Return (X, Y) of the center of cell containing provided text 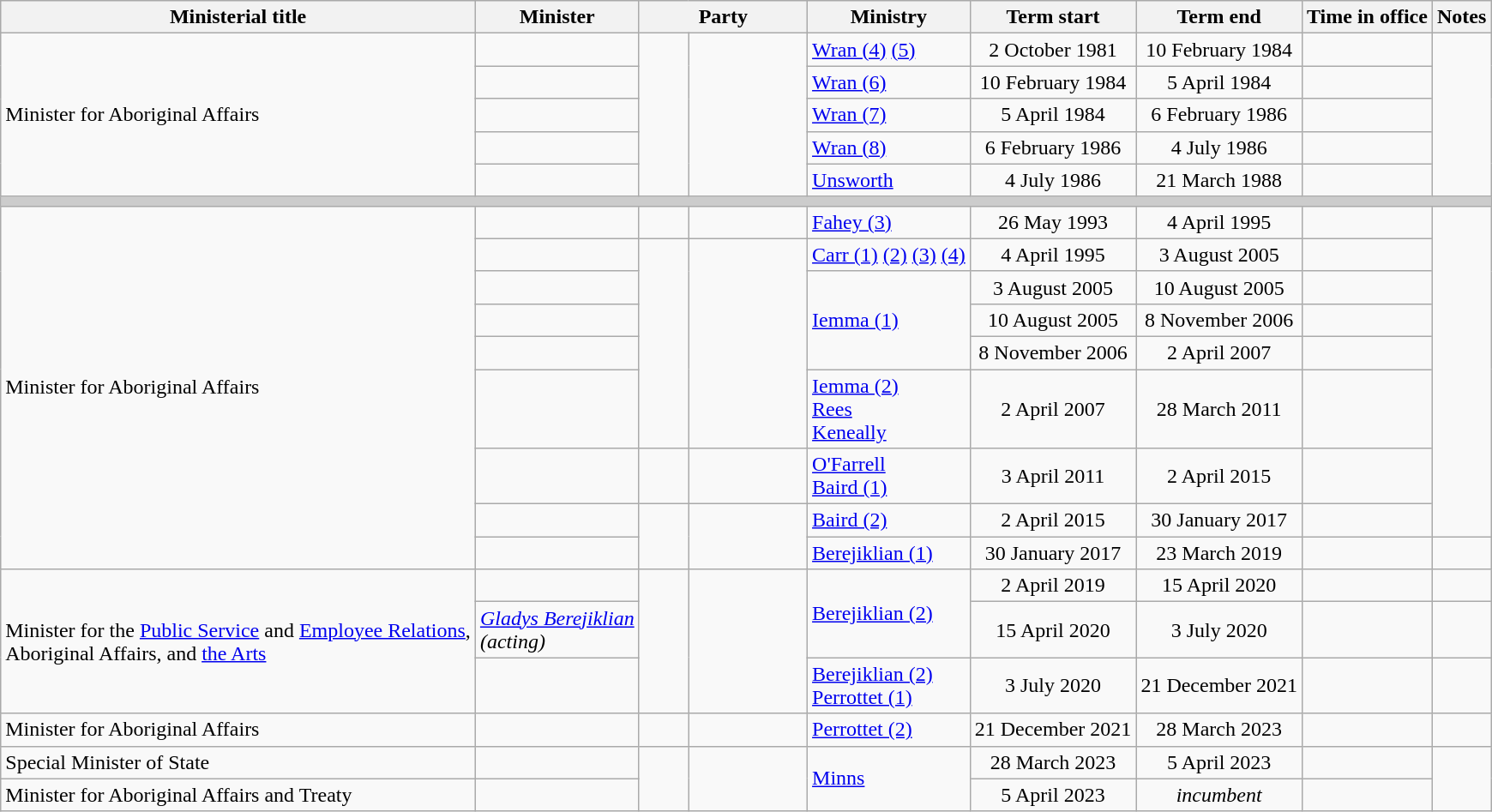
21 March 1988 (1219, 180)
Term start (1053, 17)
Iemma (1) (889, 320)
28 March 2011 (1219, 408)
Iemma (2)ReesKeneally (889, 408)
Notes (1461, 17)
Baird (2) (889, 520)
2 October 1981 (1053, 50)
Unsworth (889, 180)
Wran (4) (5) (889, 50)
Berejiklian (2)Perrottet (1) (889, 686)
Time in office (1368, 17)
23 March 2019 (1219, 553)
Gladys Berejiklian(acting) (557, 629)
incumbent (1219, 795)
Term end (1219, 17)
Fahey (3) (889, 222)
Minister (557, 17)
2 April 2019 (1053, 586)
Berejiklian (2) (889, 614)
Ministry (889, 17)
Minister for Aboriginal Affairs and Treaty (238, 795)
Ministerial title (238, 17)
Carr (1) (2) (3) (4) (889, 255)
26 May 1993 (1053, 222)
Wran (6) (889, 82)
Party (723, 17)
Minister for the Public Service and Employee Relations,Aboriginal Affairs, and the Arts (238, 641)
3 April 2011 (1053, 477)
Special Minister of State (238, 762)
Minns (889, 779)
Wran (7) (889, 115)
Perrottet (2) (889, 730)
O'FarrellBaird (1) (889, 477)
Wran (8) (889, 147)
Berejiklian (1) (889, 553)
